Provide the [X, Y] coordinate of the cell's center where the given text is located.  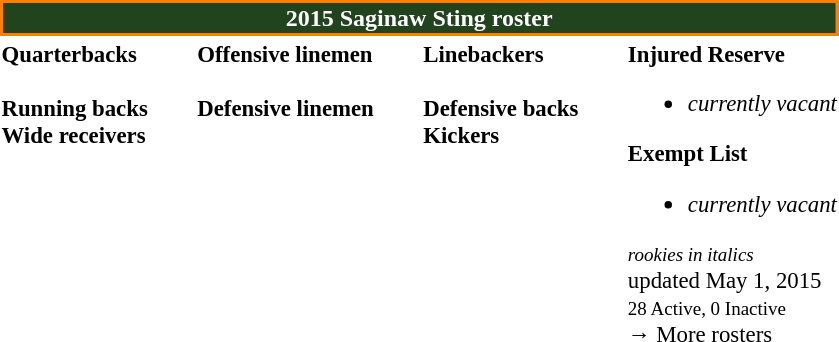
2015 Saginaw Sting roster [419, 18]
